Extract the (X, Y) coordinate from the center of the cell holding the provided text.  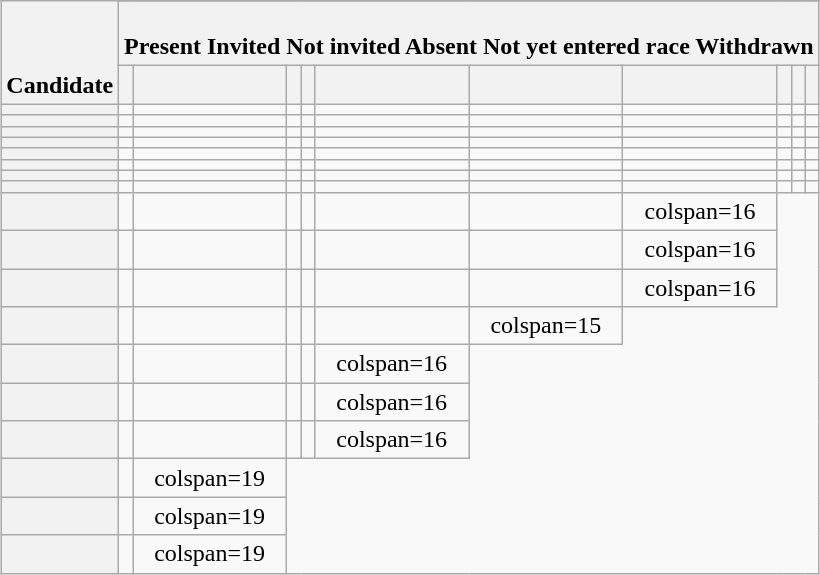
colspan=15 (546, 326)
Present Invited Not invited Absent Not yet entered race Withdrawn (470, 34)
Candidate (60, 52)
